Extract the [x, y] coordinate from the center of the cell holding the provided text.  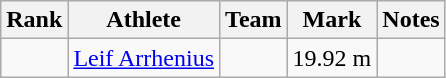
19.92 m [332, 58]
Athlete [144, 20]
Notes [411, 20]
Leif Arrhenius [144, 58]
Mark [332, 20]
Team [254, 20]
Rank [34, 20]
